Find where the given text appears and provide that cell's center as [x, y] coordinate. 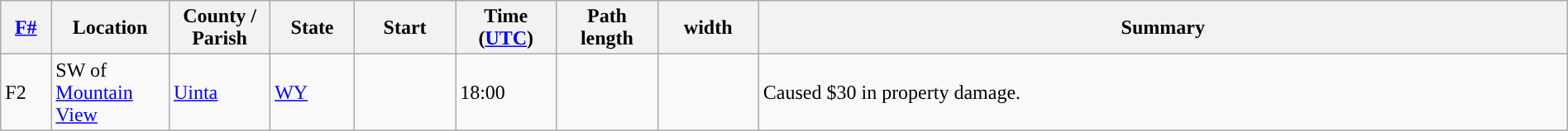
WY [313, 92]
Uinta [219, 92]
Start [404, 28]
Path length [607, 28]
Time (UTC) [506, 28]
Summary [1163, 28]
Location [111, 28]
F2 [26, 92]
SW of Mountain View [111, 92]
18:00 [506, 92]
F# [26, 28]
Caused $30 in property damage. [1163, 92]
County / Parish [219, 28]
width [708, 28]
State [313, 28]
